Capture the cell that displays the provided text and extract its (X, Y) central coordinate. 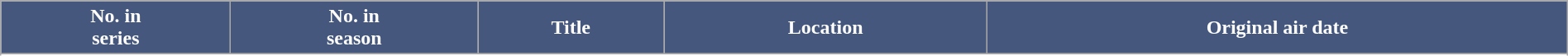
Title (571, 28)
No. inseries (116, 28)
Original air date (1278, 28)
No. inseason (354, 28)
Location (825, 28)
